Capture the cell that displays the provided text and extract its (X, Y) central coordinate. 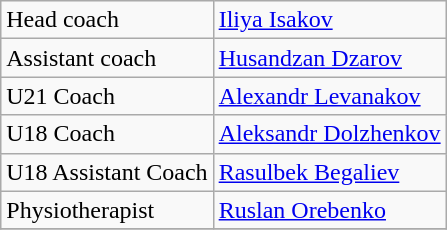
Aleksandr Dolzhenkov (330, 134)
Ruslan Orebenko (330, 210)
Physiotherapist (107, 210)
U18 Assistant Coach (107, 172)
Head coach (107, 20)
U18 Coach (107, 134)
Husandzan Dzarov (330, 58)
Rasulbek Begaliev (330, 172)
Iliya Isakov (330, 20)
Alexandr Levanakov (330, 96)
Assistant coach (107, 58)
U21 Coach (107, 96)
